Provide the (X, Y) coordinate of the cell's center where the given text is located.  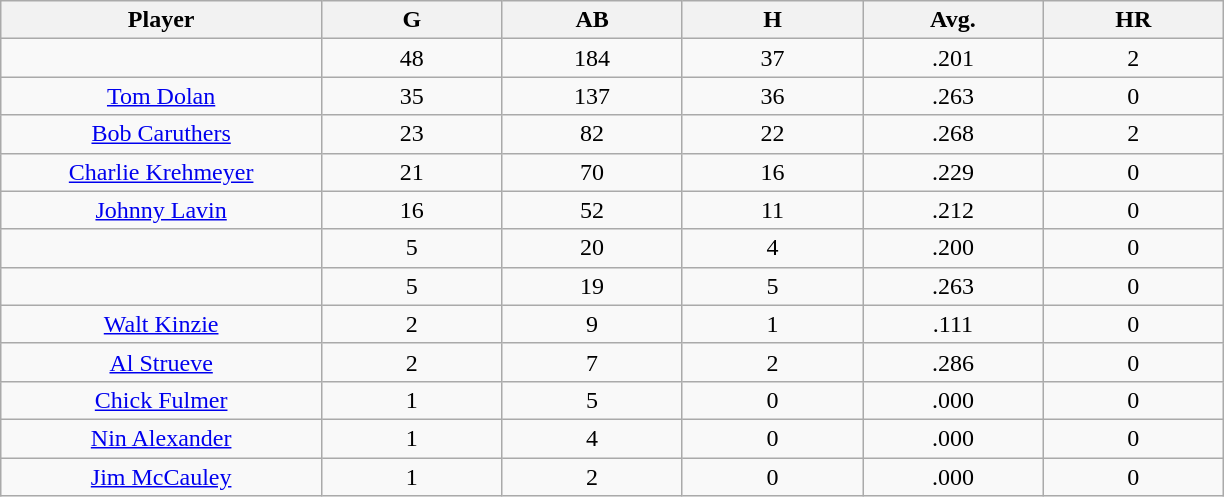
AB (592, 20)
48 (412, 58)
137 (592, 96)
21 (412, 172)
Avg. (953, 20)
Player (162, 20)
H (772, 20)
Chick Fulmer (162, 400)
37 (772, 58)
.212 (953, 210)
Bob Caruthers (162, 134)
20 (592, 248)
.229 (953, 172)
Charlie Krehmeyer (162, 172)
HR (1133, 20)
.200 (953, 248)
35 (412, 96)
Jim McCauley (162, 477)
184 (592, 58)
.201 (953, 58)
Johnny Lavin (162, 210)
36 (772, 96)
19 (592, 286)
Tom Dolan (162, 96)
11 (772, 210)
Walt Kinzie (162, 324)
82 (592, 134)
52 (592, 210)
.111 (953, 324)
G (412, 20)
Nin Alexander (162, 438)
7 (592, 362)
22 (772, 134)
.268 (953, 134)
23 (412, 134)
.286 (953, 362)
Al Strueve (162, 362)
9 (592, 324)
70 (592, 172)
